Find where the given text appears and provide that cell's center as (x, y) coordinate. 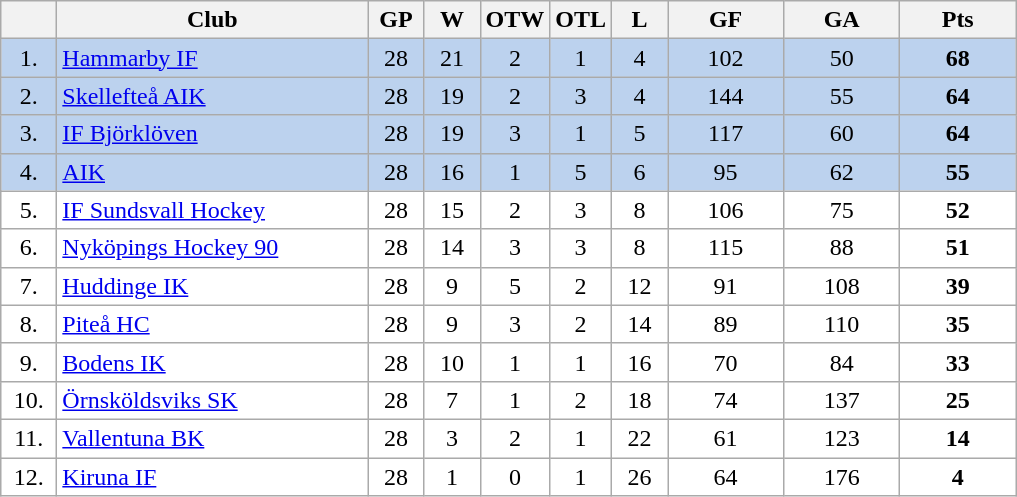
18 (640, 400)
33 (958, 362)
75 (842, 210)
115 (726, 248)
GP (396, 20)
22 (640, 438)
6. (29, 248)
123 (842, 438)
Vallentuna BK (212, 438)
6 (640, 172)
GF (726, 20)
25 (958, 400)
74 (726, 400)
Skellefteå AIK (212, 96)
IF Sundsvall Hockey (212, 210)
AIK (212, 172)
137 (842, 400)
50 (842, 58)
110 (842, 324)
OTW (515, 20)
61 (726, 438)
W (452, 20)
12 (640, 286)
9. (29, 362)
2. (29, 96)
Club (212, 20)
62 (842, 172)
IF Björklöven (212, 134)
Hammarby IF (212, 58)
15 (452, 210)
91 (726, 286)
10 (452, 362)
68 (958, 58)
8. (29, 324)
Pts (958, 20)
102 (726, 58)
51 (958, 248)
89 (726, 324)
176 (842, 477)
7 (452, 400)
26 (640, 477)
Örnsköldsviks SK (212, 400)
117 (726, 134)
84 (842, 362)
3. (29, 134)
60 (842, 134)
35 (958, 324)
39 (958, 286)
Piteå HC (212, 324)
88 (842, 248)
5. (29, 210)
7. (29, 286)
L (640, 20)
Huddinge IK (212, 286)
Kiruna IF (212, 477)
144 (726, 96)
52 (958, 210)
1. (29, 58)
108 (842, 286)
21 (452, 58)
95 (726, 172)
4. (29, 172)
0 (515, 477)
10. (29, 400)
106 (726, 210)
11. (29, 438)
Bodens IK (212, 362)
12. (29, 477)
OTL (581, 20)
70 (726, 362)
GA (842, 20)
Nyköpings Hockey 90 (212, 248)
